Search for the cell housing the specified text and yield its (x, y) center coordinate. 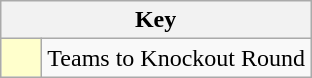
Key (156, 20)
Teams to Knockout Round (176, 58)
